Return the (x, y) coordinate for the center point of the cell that contains the specified text.  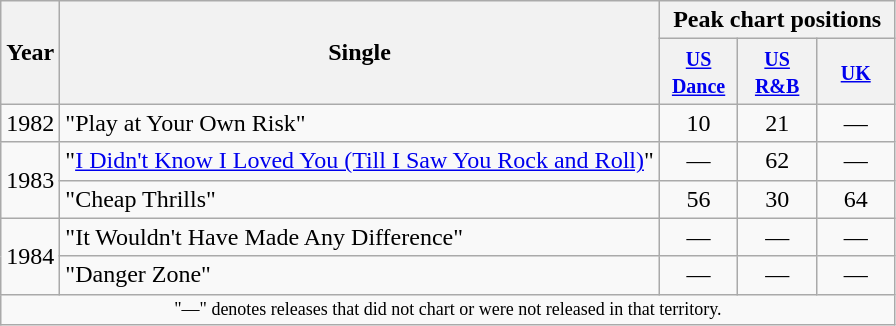
10 (698, 123)
"Danger Zone" (360, 275)
US R&B (778, 72)
1984 (30, 256)
"It Wouldn't Have Made Any Difference" (360, 237)
56 (698, 199)
US Dance (698, 72)
"Play at Your Own Risk" (360, 123)
"Cheap Thrills" (360, 199)
21 (778, 123)
Peak chart positions (777, 20)
Single (360, 52)
"I Didn't Know I Loved You (Till I Saw You Rock and Roll)" (360, 161)
62 (778, 161)
UK (856, 72)
Year (30, 52)
1983 (30, 180)
1982 (30, 123)
30 (778, 199)
"—" denotes releases that did not chart or were not released in that territory. (448, 310)
64 (856, 199)
